Detect which cell encompasses the target text, then output its [X, Y] center coordinate. 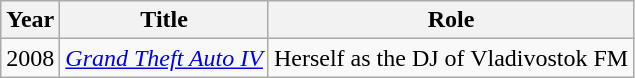
2008 [30, 58]
Grand Theft Auto IV [164, 58]
Year [30, 20]
Role [450, 20]
Title [164, 20]
Herself as the DJ of Vladivostok FM [450, 58]
